Capture the cell that displays the provided text and extract its [X, Y] central coordinate. 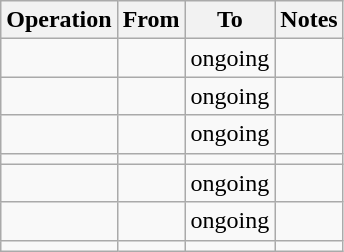
Notes [309, 20]
To [230, 20]
From [151, 20]
Operation [59, 20]
